Search for the cell housing the specified text and yield its (x, y) center coordinate. 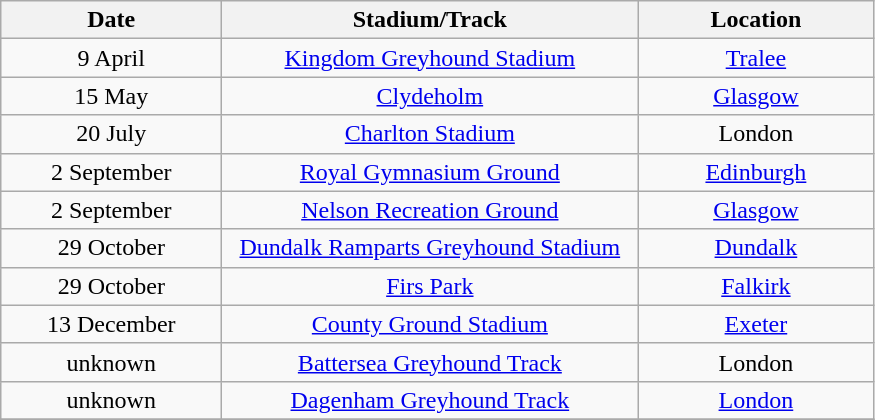
Stadium/Track (430, 20)
Dagenham Greyhound Track (430, 400)
Tralee (756, 58)
Dundalk Ramparts Greyhound Stadium (430, 248)
13 December (112, 324)
Charlton Stadium (430, 134)
County Ground Stadium (430, 324)
Location (756, 20)
Firs Park (430, 286)
Battersea Greyhound Track (430, 362)
15 May (112, 96)
Falkirk (756, 286)
Royal Gymnasium Ground (430, 172)
9 April (112, 58)
Dundalk (756, 248)
Kingdom Greyhound Stadium (430, 58)
Date (112, 20)
Nelson Recreation Ground (430, 210)
Edinburgh (756, 172)
Exeter (756, 324)
20 July (112, 134)
Clydeholm (430, 96)
